For the text-containing cell, return its midpoint in (X, Y) coordinate format. 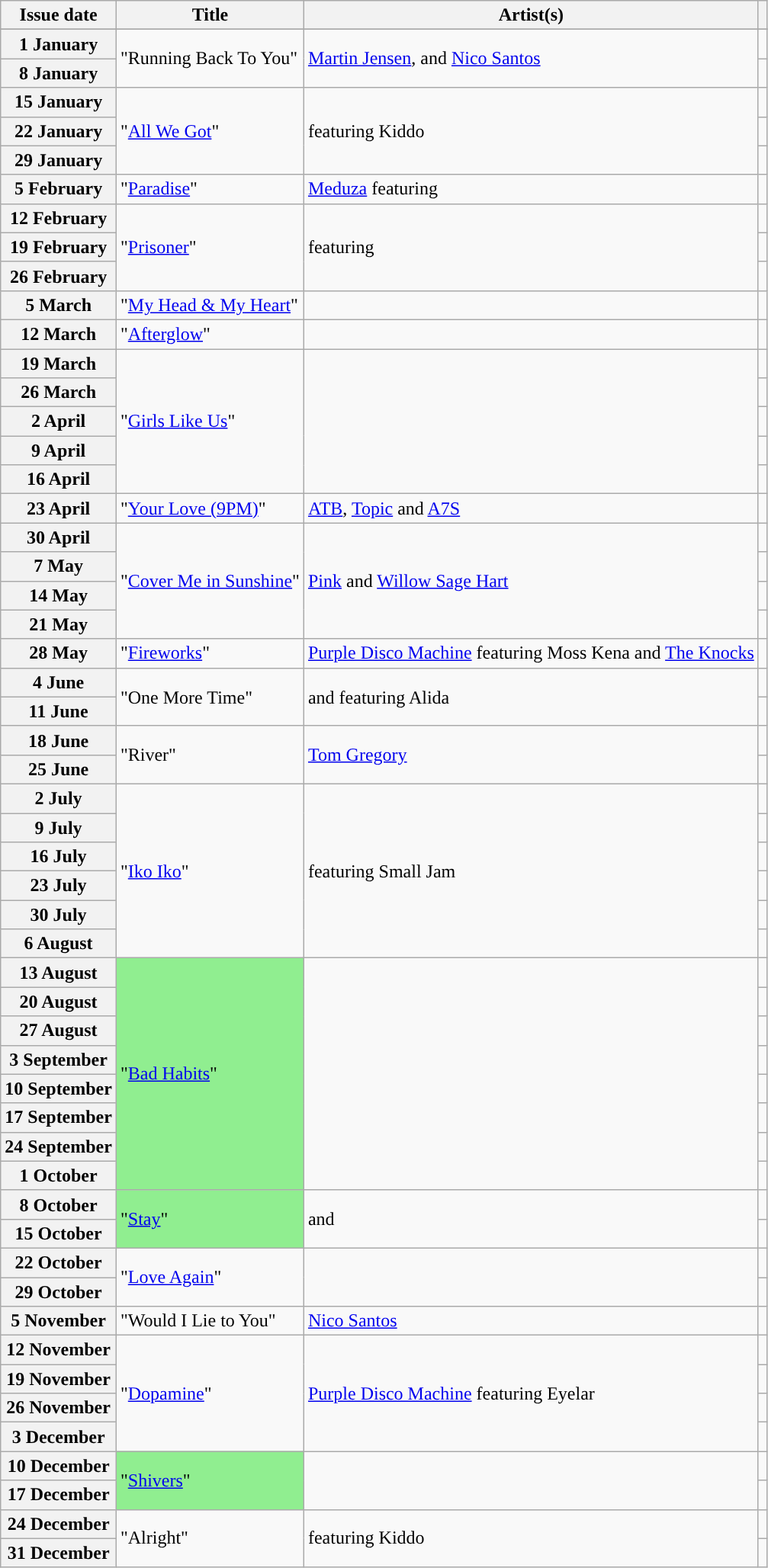
9 July (59, 827)
8 January (59, 73)
19 November (59, 1379)
27 August (59, 1031)
14 May (59, 595)
19 February (59, 247)
Meduza featuring (531, 189)
Tom Gregory (531, 755)
3 December (59, 1437)
"Prisoner" (210, 247)
Purple Disco Machine featuring Moss Kena and The Knocks (531, 653)
12 November (59, 1350)
21 May (59, 624)
and featuring Alida (531, 697)
Title (210, 15)
"Cover Me in Sunshine" (210, 581)
17 September (59, 1117)
"Your Love (9PM)" (210, 508)
Pink and Willow Sage Hart (531, 581)
30 April (59, 537)
Martin Jensen, and Nico Santos (531, 59)
12 March (59, 334)
11 June (59, 711)
23 April (59, 508)
4 June (59, 682)
Artist(s) (531, 15)
31 December (59, 1553)
featuring (531, 247)
25 June (59, 769)
featuring Small Jam (531, 871)
29 January (59, 160)
"One More Time" (210, 697)
"Running Back To You" (210, 59)
"Alright" (210, 1538)
2 April (59, 422)
13 August (59, 973)
19 March (59, 364)
24 December (59, 1524)
22 January (59, 131)
2 July (59, 798)
ATB, Topic and A7S (531, 508)
12 February (59, 218)
Purple Disco Machine featuring Eyelar (531, 1393)
"Bad Habits" (210, 1074)
26 February (59, 276)
"Dopamine" (210, 1393)
"Fireworks" (210, 653)
10 September (59, 1089)
7 May (59, 566)
9 April (59, 451)
"Stay" (210, 1219)
22 October (59, 1262)
15 January (59, 102)
"Girls Like Us" (210, 422)
"My Head & My Heart" (210, 305)
10 December (59, 1466)
"Would I Lie to You" (210, 1321)
23 July (59, 886)
30 July (59, 915)
"Shivers" (210, 1480)
5 November (59, 1321)
"Iko Iko" (210, 871)
1 January (59, 44)
20 August (59, 1002)
"River" (210, 755)
26 March (59, 393)
"Paradise" (210, 189)
Nico Santos (531, 1321)
5 March (59, 305)
17 December (59, 1495)
3 September (59, 1060)
28 May (59, 653)
"All We Got" (210, 131)
1 October (59, 1175)
16 April (59, 479)
29 October (59, 1292)
18 June (59, 740)
16 July (59, 857)
26 November (59, 1408)
and (531, 1219)
24 September (59, 1146)
"Afterglow" (210, 334)
8 October (59, 1204)
"Love Again" (210, 1277)
5 February (59, 189)
15 October (59, 1233)
Issue date (59, 15)
6 August (59, 944)
